Determine the (X, Y) coordinate at the center of the cell enclosing the given text.  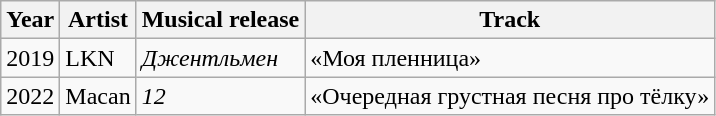
LKN (98, 58)
Artist (98, 20)
Musical release (220, 20)
Macan (98, 96)
Track (510, 20)
2019 (30, 58)
2022 (30, 96)
«Моя пленница» (510, 58)
«Очередная грустная песня про тёлку» (510, 96)
12 (220, 96)
Джентльмен (220, 58)
Year (30, 20)
